Detect which cell encompasses the target text, then output its (X, Y) center coordinate. 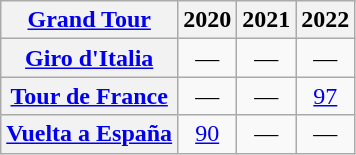
2021 (266, 20)
2020 (208, 20)
Tour de France (90, 96)
90 (208, 134)
97 (326, 96)
2022 (326, 20)
Giro d'Italia (90, 58)
Vuelta a España (90, 134)
Grand Tour (90, 20)
